Detect which cell encompasses the target text, then output its (X, Y) center coordinate. 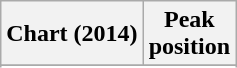
Peakposition (189, 34)
Chart (2014) (72, 34)
